Pinpoint the cell where the given text exists, returning its [X, Y] midpoint coordinate. 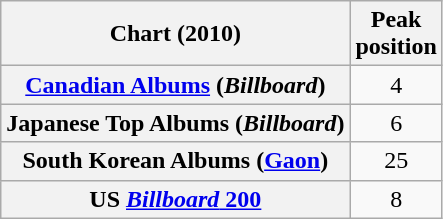
Peakposition [396, 34]
Canadian Albums (Billboard) [176, 85]
Chart (2010) [176, 34]
4 [396, 85]
8 [396, 199]
Japanese Top Albums (Billboard) [176, 123]
US Billboard 200 [176, 199]
25 [396, 161]
South Korean Albums (Gaon) [176, 161]
6 [396, 123]
